Locate the cell with the specified text and output its [x, y] center coordinate. 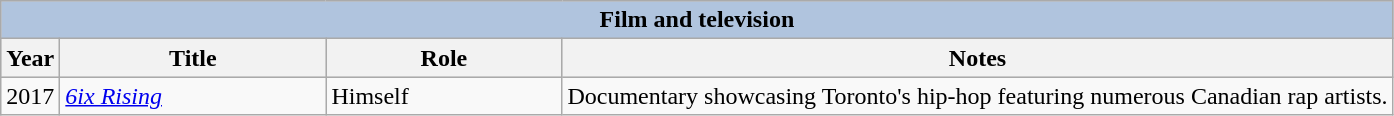
6ix Rising [193, 96]
Role [444, 58]
Film and television [697, 20]
Himself [444, 96]
Documentary showcasing Toronto's hip-hop featuring numerous Canadian rap artists. [978, 96]
2017 [30, 96]
Notes [978, 58]
Title [193, 58]
Year [30, 58]
